Search for the cell housing the specified text and yield its (X, Y) center coordinate. 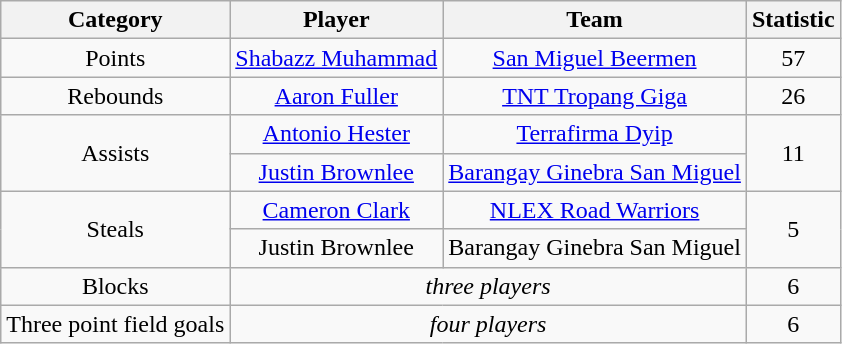
Terrafirma Dyip (595, 134)
5 (793, 229)
Steals (116, 229)
26 (793, 96)
Assists (116, 153)
Blocks (116, 286)
Shabazz Muhammad (336, 58)
Statistic (793, 20)
Points (116, 58)
57 (793, 58)
Aaron Fuller (336, 96)
TNT Tropang Giga (595, 96)
Three point field goals (116, 324)
Category (116, 20)
Antonio Hester (336, 134)
San Miguel Beermen (595, 58)
Player (336, 20)
NLEX Road Warriors (595, 210)
three players (488, 286)
four players (488, 324)
11 (793, 153)
Cameron Clark (336, 210)
Team (595, 20)
Rebounds (116, 96)
